Return [X, Y] of the center of cell containing provided text 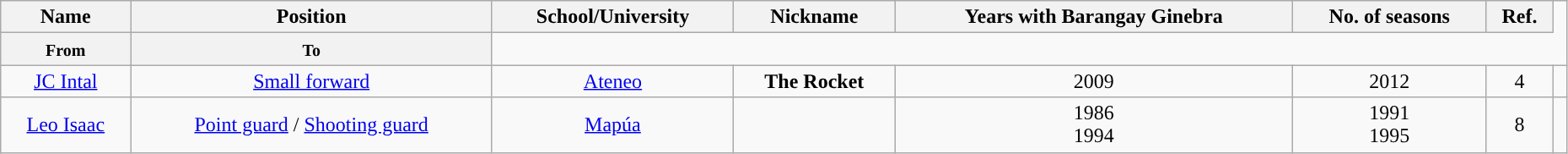
From [66, 49]
4 [1520, 81]
2009 [1093, 81]
Point guard / Shooting guard [312, 125]
Position [312, 17]
Mapúa [612, 125]
2012 [1389, 81]
Years with Barangay Ginebra [1093, 17]
JC Intal [66, 81]
Leo Isaac [66, 125]
The Rocket [814, 81]
No. of seasons [1389, 17]
Small forward [312, 81]
Ref. [1520, 17]
Ateneo [612, 81]
To [312, 49]
8 [1520, 125]
19911995 [1389, 125]
Nickname [814, 17]
19861994 [1093, 125]
Name [66, 17]
School/University [612, 17]
